Determine the (X, Y) coordinate at the center of the cell enclosing the given text.  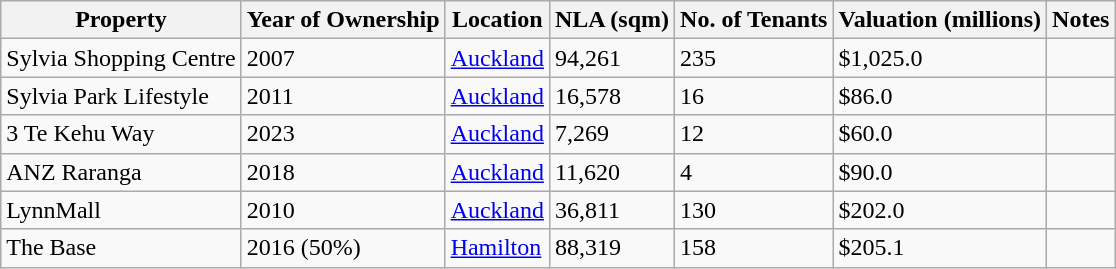
235 (754, 58)
The Base (121, 248)
Year of Ownership (343, 20)
94,261 (612, 58)
11,620 (612, 172)
Sylvia Shopping Centre (121, 58)
2023 (343, 134)
NLA (sqm) (612, 20)
16 (754, 96)
Location (497, 20)
2011 (343, 96)
$86.0 (940, 96)
Sylvia Park Lifestyle (121, 96)
Notes (1081, 20)
Valuation (millions) (940, 20)
$90.0 (940, 172)
LynnMall (121, 210)
3 Te Kehu Way (121, 134)
2010 (343, 210)
Property (121, 20)
130 (754, 210)
36,811 (612, 210)
2007 (343, 58)
2018 (343, 172)
88,319 (612, 248)
16,578 (612, 96)
$205.1 (940, 248)
$1,025.0 (940, 58)
$202.0 (940, 210)
12 (754, 134)
$60.0 (940, 134)
No. of Tenants (754, 20)
4 (754, 172)
158 (754, 248)
7,269 (612, 134)
2016 (50%) (343, 248)
Hamilton (497, 248)
ANZ Raranga (121, 172)
